Scan for the cell matching the given text and deliver its [x, y] coordinate at center. 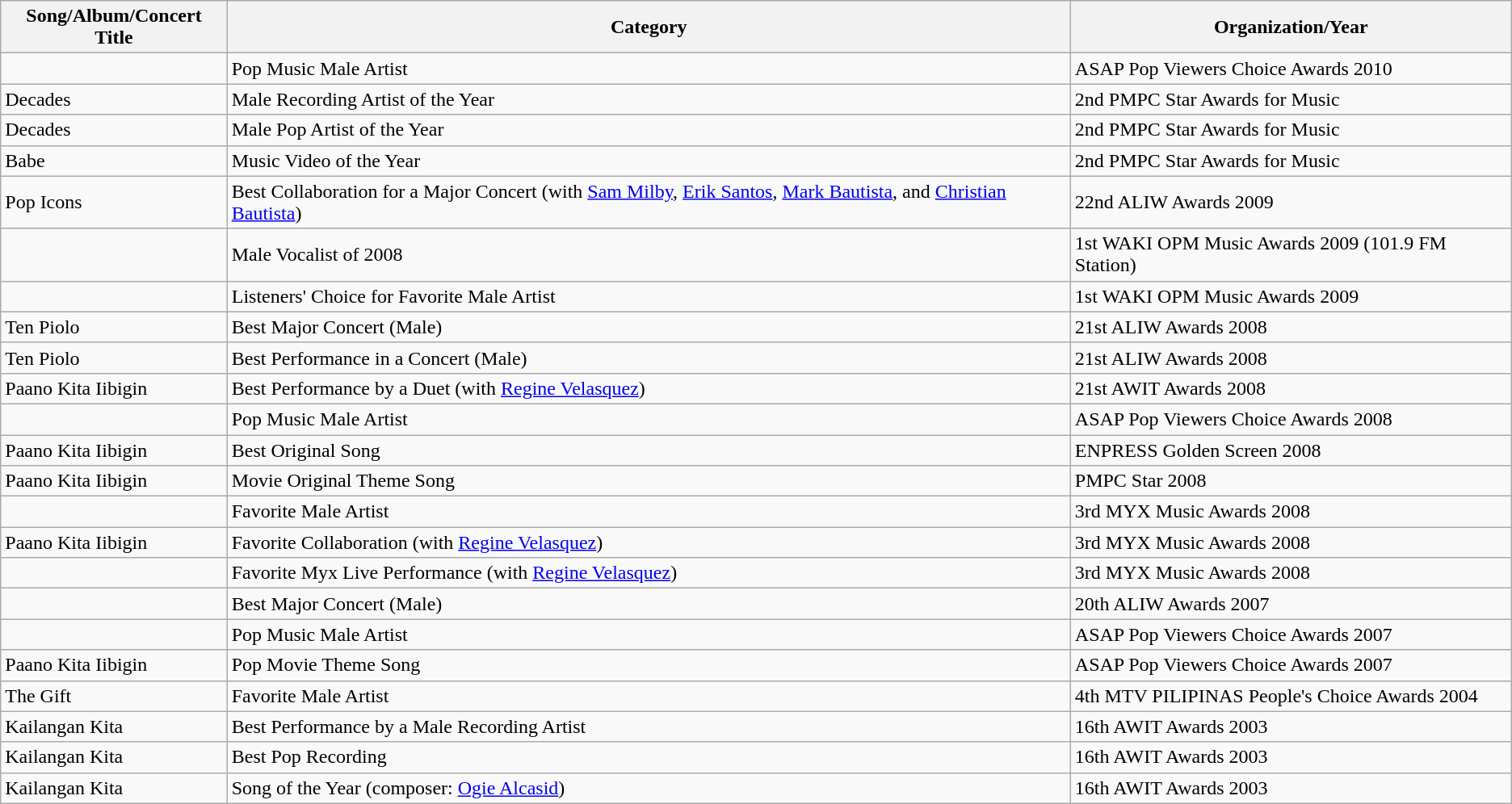
Best Performance by a Male Recording Artist [649, 727]
PMPC Star 2008 [1291, 481]
The Gift [114, 696]
Best Performance in a Concert (Male) [649, 358]
Best Pop Recording [649, 757]
Male Vocalist of 2008 [649, 255]
22nd ALIW Awards 2009 [1291, 202]
Male Recording Artist of the Year [649, 99]
ASAP Pop Viewers Choice Awards 2010 [1291, 69]
Pop Movie Theme Song [649, 665]
Favorite Collaboration (with Regine Velasquez) [649, 542]
ASAP Pop Viewers Choice Awards 2008 [1291, 419]
1st WAKI OPM Music Awards 2009 (101.9 FM Station) [1291, 255]
Favorite Myx Live Performance (with Regine Velasquez) [649, 573]
21st AWIT Awards 2008 [1291, 388]
Best Performance by a Duet (with Regine Velasquez) [649, 388]
Song of the Year (composer: Ogie Alcasid) [649, 788]
20th ALIW Awards 2007 [1291, 604]
Listeners' Choice for Favorite Male Artist [649, 296]
Best Collaboration for a Major Concert (with Sam Milby, Erik Santos, Mark Bautista, and Christian Bautista) [649, 202]
Organization/Year [1291, 27]
1st WAKI OPM Music Awards 2009 [1291, 296]
Song/Album/Concert Title [114, 27]
4th MTV PILIPINAS People's Choice Awards 2004 [1291, 696]
Pop Icons [114, 202]
Category [649, 27]
Male Pop Artist of the Year [649, 130]
Movie Original Theme Song [649, 481]
ENPRESS Golden Screen 2008 [1291, 450]
Music Video of the Year [649, 161]
Best Original Song [649, 450]
Babe [114, 161]
